For the text-containing cell, return its midpoint in [x, y] coordinate format. 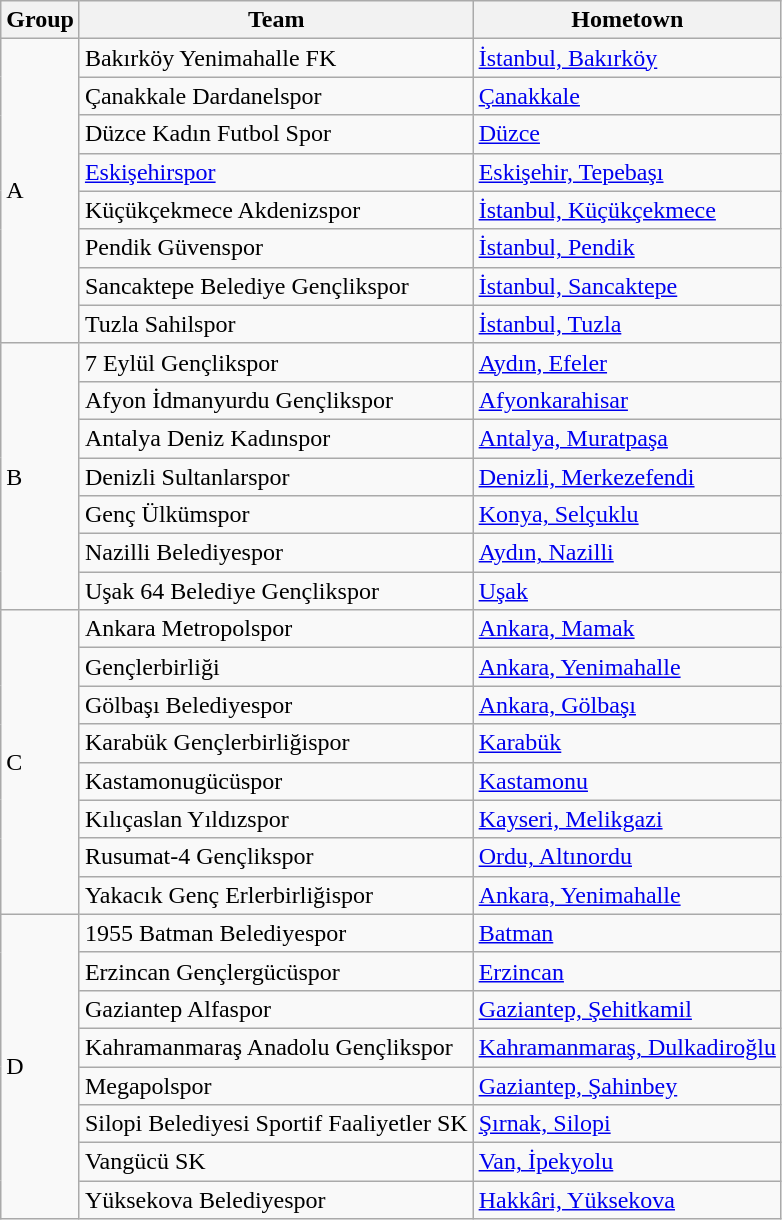
İstanbul, Pendik [627, 248]
Nazilli Belediyespor [276, 553]
İstanbul, Sancaktepe [627, 286]
Rusumat-4 Gençlikspor [276, 857]
Afyonkarahisar [627, 400]
A [40, 191]
Çanakkale [627, 96]
Karabük Gençlerbirliğispor [276, 743]
Denizli, Merkezefendi [627, 477]
Batman [627, 933]
Hakkâri, Yüksekova [627, 1200]
Hometown [627, 20]
İstanbul, Tuzla [627, 324]
Eskişehirspor [276, 172]
Ankara Metropolspor [276, 629]
Konya, Selçuklu [627, 515]
Vangücü SK [276, 1162]
Bakırköy Yenimahalle FK [276, 58]
Şırnak, Silopi [627, 1124]
Düzce [627, 134]
Antalya Deniz Kadınspor [276, 438]
Kayseri, Melikgazi [627, 819]
Gaziantep Alfaspor [276, 1009]
Erzincan Gençlergücüspor [276, 971]
1955 Batman Belediyespor [276, 933]
Küçükçekmece Akdenizspor [276, 210]
Aydın, Efeler [627, 362]
İstanbul, Küçükçekmece [627, 210]
Gençlerbirliği [276, 667]
Kılıçaslan Yıldızspor [276, 819]
Yüksekova Belediyespor [276, 1200]
Pendik Güvenspor [276, 248]
Group [40, 20]
Kastamonu [627, 781]
Düzce Kadın Futbol Spor [276, 134]
Team [276, 20]
Tuzla Sahilspor [276, 324]
Ankara, Mamak [627, 629]
Silopi Belediyesi Sportif Faaliyetler SK [276, 1124]
Yakacık Genç Erlerbirliğispor [276, 895]
7 Eylül Gençlikspor [276, 362]
Ordu, Altınordu [627, 857]
D [40, 1066]
Kahramanmaraş, Dulkadiroğlu [627, 1047]
Kahramanmaraş Anadolu Gençlikspor [276, 1047]
Genç Ülkümspor [276, 515]
Gaziantep, Şahinbey [627, 1085]
Uşak [627, 591]
Van, İpekyolu [627, 1162]
Gaziantep, Şehitkamil [627, 1009]
Denizli Sultanlarspor [276, 477]
Çanakkale Dardanelspor [276, 96]
İstanbul, Bakırköy [627, 58]
Megapolspor [276, 1085]
Uşak 64 Belediye Gençlikspor [276, 591]
Afyon İdmanyurdu Gençlikspor [276, 400]
B [40, 476]
Ankara, Gölbaşı [627, 705]
Eskişehir, Tepebaşı [627, 172]
Aydın, Nazilli [627, 553]
Kastamonugücüspor [276, 781]
C [40, 762]
Erzincan [627, 971]
Sancaktepe Belediye Gençlikspor [276, 286]
Karabük [627, 743]
Antalya, Muratpaşa [627, 438]
Gölbaşı Belediyespor [276, 705]
